Find where the given text appears and provide that cell's center as [X, Y] coordinate. 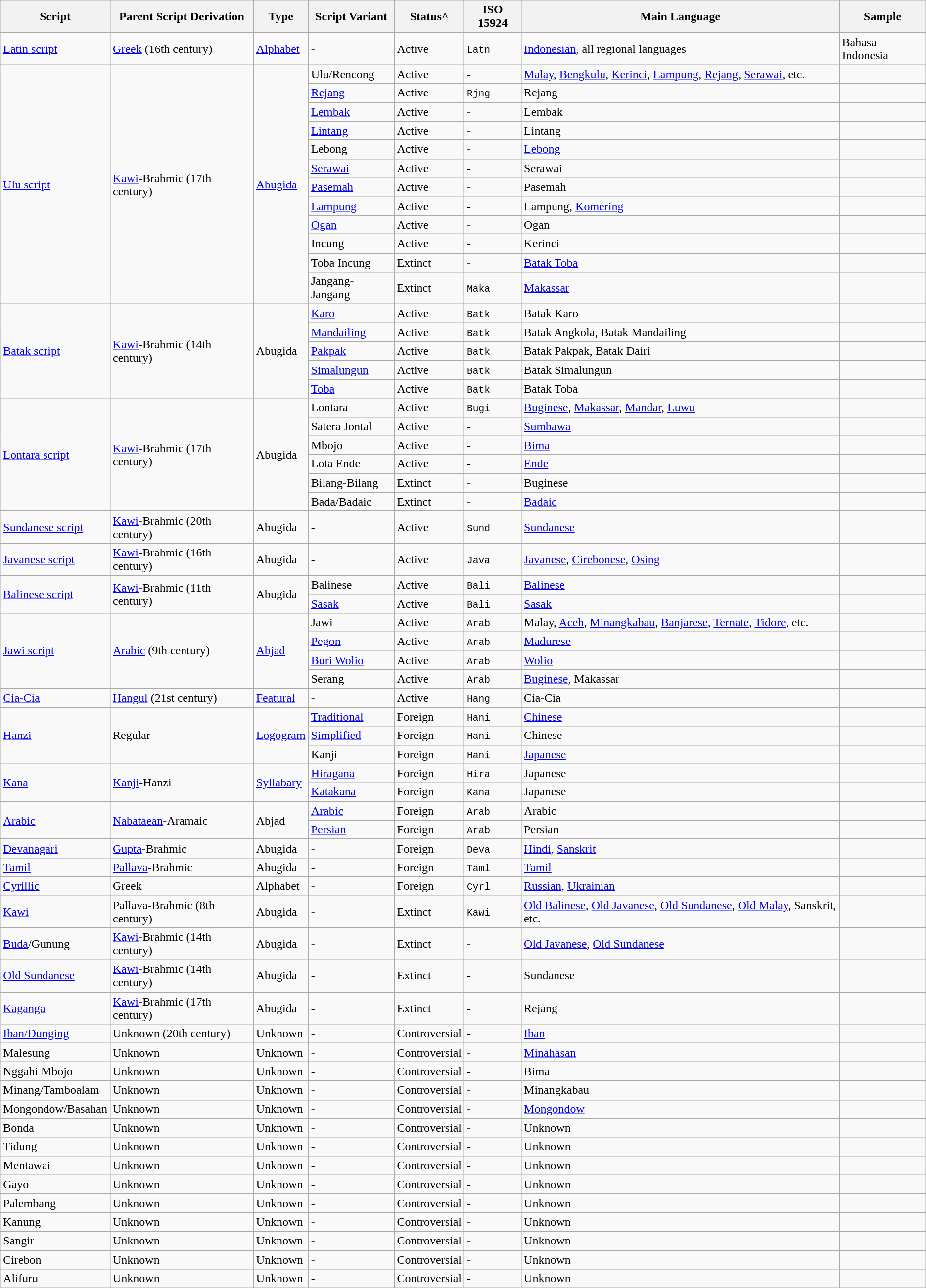
Buginese, Makassar [681, 679]
Buginese [681, 483]
Malay, Aceh, Minangkabau, Banjarese, Ternate, Tidore, etc. [681, 623]
Bonda [55, 1128]
Buda/Gunung [55, 944]
Pallava-Brahmic [182, 867]
Iban/Dunging [55, 1034]
Minang/Tamboalam [55, 1090]
Minangkabau [681, 1090]
Hang [493, 698]
Balinese script [55, 594]
Bugi [493, 408]
Serang [351, 679]
Mbojo [351, 445]
Ulu script [55, 184]
Incung [351, 243]
Sumbawa [681, 426]
Parent Script Derivation [182, 17]
Maka [493, 288]
Taml [493, 867]
Mongondow [681, 1109]
Old Javanese, Old Sundanese [681, 944]
Script [55, 17]
Badaic [681, 502]
Kanji [351, 754]
Satera Jontal [351, 426]
Nabataean-Aramaic [182, 820]
Lontara script [55, 455]
Ende [681, 464]
Cyrl [493, 886]
Traditional [351, 717]
Devanagari [55, 848]
Lampung, Komering [681, 206]
Katakana [351, 792]
Russian, Ukrainian [681, 886]
Old Balinese, Old Javanese, Old Sundanese, Old Malay, Sanskrit, etc. [681, 911]
Mandailing [351, 332]
Indonesian, all regional languages [681, 48]
Jawi [351, 623]
Pakpak [351, 351]
Kawi-Brahmic (20th century) [182, 527]
Status^ [429, 17]
Bada/Badaic [351, 502]
Hira [493, 773]
Tidung [55, 1147]
Javanese script [55, 559]
Deva [493, 848]
Batak Pakpak, Batak Dairi [681, 351]
Mentawai [55, 1165]
Bilang-Bilang [351, 483]
Batak Karo [681, 314]
Latn [493, 48]
Karo [351, 314]
Toba [351, 389]
Kerinci [681, 243]
Gupta-Brahmic [182, 848]
Hiragana [351, 773]
ISO 15924 [493, 17]
Nggahi Mbojo [55, 1071]
Batak Angkola, Batak Mandailing [681, 332]
Ulu/Rencong [351, 74]
Rjng [493, 93]
Sangir [55, 1241]
Buginese, Makassar, Mandar, Luwu [681, 408]
Main Language [681, 17]
Makassar [681, 288]
Arabic (9th century) [182, 651]
Gayo [55, 1184]
Script Variant [351, 17]
Unknown (20th century) [182, 1034]
Regular [182, 736]
Type [281, 17]
Latin script [55, 48]
Simalungun [351, 370]
Pegon [351, 642]
Palembang [55, 1203]
Kawi-Brahmic (16th century) [182, 559]
Sund [493, 527]
Greek [182, 886]
Bahasa Indonesia [882, 48]
Kanung [55, 1222]
Cirebon [55, 1260]
Kawi-Brahmic (11th century) [182, 594]
Jawi script [55, 651]
Kaganga [55, 1008]
Greek (16th century) [182, 48]
Old Sundanese [55, 976]
Lota Ende [351, 464]
Wolio [681, 660]
Javanese, Cirebonese, Osing [681, 559]
Sundanese script [55, 527]
Mongondow/Basahan [55, 1109]
Logogram [281, 736]
Syllabary [281, 782]
Hangul (21st century) [182, 698]
Java [493, 559]
Malay, Bengkulu, Kerinci, Lampung, Rejang, Serawai, etc. [681, 74]
Hanzi [55, 736]
Lampung [351, 206]
Madurese [681, 642]
Batak script [55, 351]
Jangang-Jangang [351, 288]
Simplified [351, 736]
Minahasan [681, 1053]
Batak Simalungun [681, 370]
Lontara [351, 408]
Buri Wolio [351, 660]
Toba Incung [351, 263]
Hindi, Sanskrit [681, 848]
Sample [882, 17]
Iban [681, 1034]
Kanji-Hanzi [182, 782]
Pallava-Brahmic (8th century) [182, 911]
Alifuru [55, 1279]
Cyrillic [55, 886]
Featural [281, 698]
Malesung [55, 1053]
